Scan for the cell matching the given text and deliver its (x, y) coordinate at center. 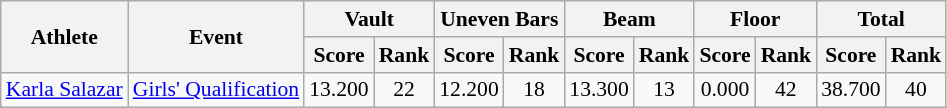
13.300 (598, 90)
Athlete (64, 36)
Beam (629, 19)
22 (404, 90)
Karla Salazar (64, 90)
0.000 (724, 90)
18 (534, 90)
Floor (755, 19)
Event (216, 36)
Girls' Qualification (216, 90)
40 (916, 90)
Vault (369, 19)
38.700 (850, 90)
42 (786, 90)
Total (881, 19)
12.200 (468, 90)
13 (664, 90)
Uneven Bars (499, 19)
13.200 (338, 90)
